Scan for the cell matching the given text and deliver its [X, Y] coordinate at center. 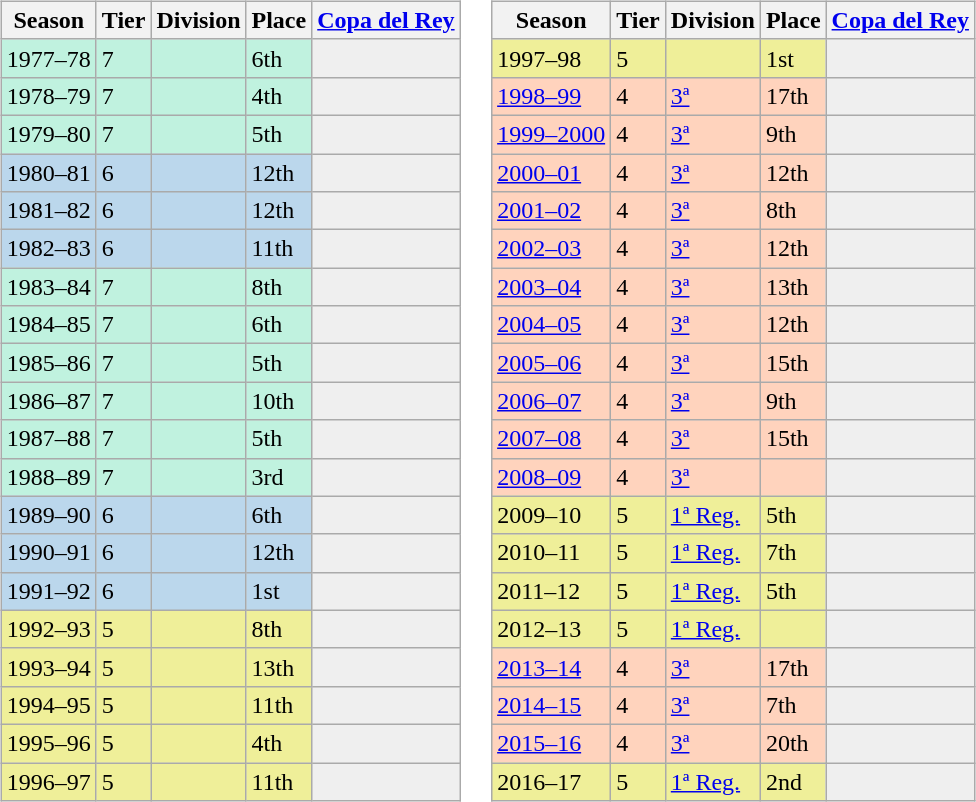
2001–02 [552, 211]
1985–86 [48, 363]
1986–87 [48, 401]
2010–11 [552, 553]
2014–15 [552, 705]
1983–84 [48, 287]
2004–05 [552, 325]
2012–13 [552, 629]
1992–93 [48, 629]
2005–06 [552, 363]
1990–91 [48, 553]
1995–96 [48, 743]
3rd [279, 477]
2002–03 [552, 249]
1997–98 [552, 58]
2007–08 [552, 439]
1996–97 [48, 781]
1998–99 [552, 96]
1982–83 [48, 249]
1978–79 [48, 96]
2006–07 [552, 401]
1981–82 [48, 211]
1991–92 [48, 591]
1993–94 [48, 667]
2015–16 [552, 743]
2008–09 [552, 477]
2011–12 [552, 591]
2nd [793, 781]
1987–88 [48, 439]
2016–17 [552, 781]
10th [279, 401]
1979–80 [48, 134]
2013–14 [552, 667]
1984–85 [48, 325]
1999–2000 [552, 134]
1977–78 [48, 58]
2003–04 [552, 287]
1994–95 [48, 705]
20th [793, 743]
2000–01 [552, 173]
2009–10 [552, 515]
1980–81 [48, 173]
1989–90 [48, 515]
1988–89 [48, 477]
